Identify which cell holds the provided text, then report its [x, y] central coordinate. 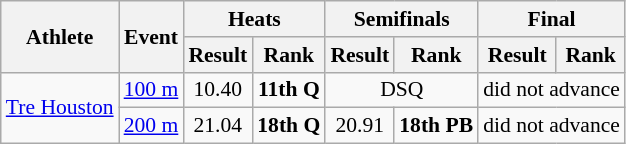
Event [152, 36]
Tre Houston [60, 108]
11th Q [288, 90]
21.04 [218, 126]
20.91 [360, 126]
Athlete [60, 36]
Heats [254, 19]
18th PB [436, 126]
100 m [152, 90]
18th Q [288, 126]
Semifinals [402, 19]
DSQ [402, 90]
Final [552, 19]
10.40 [218, 90]
200 m [152, 126]
